For the text-containing cell, return its midpoint in (X, Y) coordinate format. 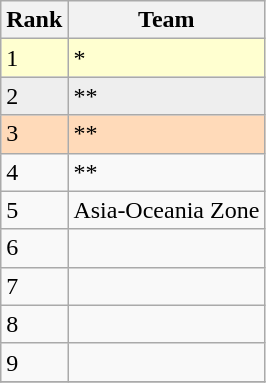
4 (34, 172)
2 (34, 96)
Asia-Oceania Zone (166, 210)
9 (34, 362)
Team (166, 20)
1 (34, 58)
5 (34, 210)
6 (34, 248)
7 (34, 286)
* (166, 58)
Rank (34, 20)
3 (34, 134)
8 (34, 324)
